Determine the [x, y] coordinate at the center of the cell enclosing the given text.  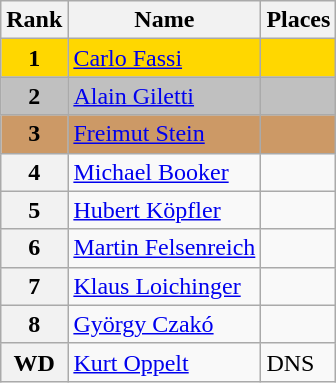
Freimut Stein [164, 134]
8 [34, 324]
Hubert Köpfler [164, 210]
Alain Giletti [164, 96]
2 [34, 96]
Carlo Fassi [164, 58]
3 [34, 134]
Rank [34, 20]
DNS [298, 362]
5 [34, 210]
WD [34, 362]
4 [34, 172]
1 [34, 58]
Name [164, 20]
7 [34, 286]
Kurt Oppelt [164, 362]
Klaus Loichinger [164, 286]
6 [34, 248]
Michael Booker [164, 172]
György Czakó [164, 324]
Places [298, 20]
Martin Felsenreich [164, 248]
